Search for the cell housing the specified text and yield its [x, y] center coordinate. 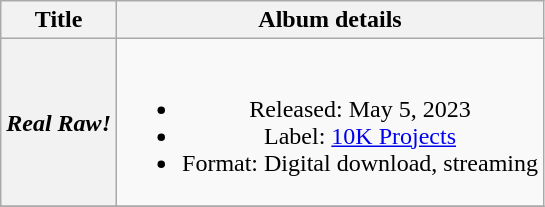
Title [59, 20]
Released: May 5, 2023Label: 10K ProjectsFormat: Digital download, streaming [330, 122]
Album details [330, 20]
Real Raw! [59, 122]
